Return (X, Y) of the center of cell containing provided text 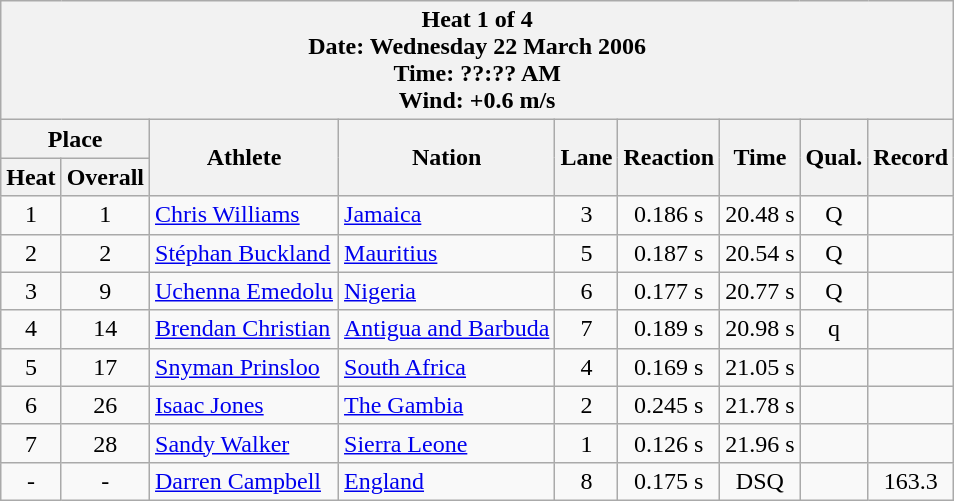
9 (105, 291)
0.186 s (669, 215)
Mauritius (447, 253)
Time (760, 158)
26 (105, 405)
Sandy Walker (244, 443)
Place (76, 139)
Qual. (834, 158)
Uchenna Emedolu (244, 291)
20.54 s (760, 253)
q (834, 329)
Darren Campbell (244, 481)
0.189 s (669, 329)
Nation (447, 158)
17 (105, 367)
0.169 s (669, 367)
20.48 s (760, 215)
163.3 (911, 481)
Reaction (669, 158)
Athlete (244, 158)
Heat (31, 177)
England (447, 481)
Antigua and Barbuda (447, 329)
0.177 s (669, 291)
8 (586, 481)
Lane (586, 158)
0.175 s (669, 481)
21.05 s (760, 367)
Heat 1 of 4 Date: Wednesday 22 March 2006 Time: ??:?? AM Wind: +0.6 m/s (478, 60)
20.98 s (760, 329)
Brendan Christian (244, 329)
0.245 s (669, 405)
21.96 s (760, 443)
14 (105, 329)
DSQ (760, 481)
Overall (105, 177)
Sierra Leone (447, 443)
28 (105, 443)
Isaac Jones (244, 405)
Nigeria (447, 291)
21.78 s (760, 405)
Snyman Prinsloo (244, 367)
Stéphan Buckland (244, 253)
0.187 s (669, 253)
Chris Williams (244, 215)
South Africa (447, 367)
20.77 s (760, 291)
0.126 s (669, 443)
The Gambia (447, 405)
Record (911, 158)
Jamaica (447, 215)
